Determine the [x, y] coordinate at the center of the cell enclosing the given text.  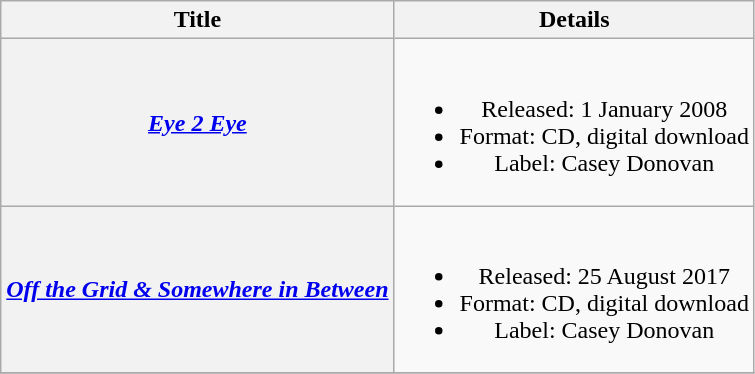
Eye 2 Eye [198, 122]
Released: 25 August 2017Format: CD, digital downloadLabel: Casey Donovan [574, 290]
Off the Grid & Somewhere in Between [198, 290]
Released: 1 January 2008Format: CD, digital downloadLabel: Casey Donovan [574, 122]
Details [574, 20]
Title [198, 20]
